Extract the (x, y) coordinate from the center of the cell holding the provided text.  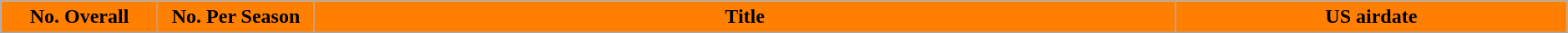
No. Overall (79, 17)
US airdate (1371, 17)
No. Per Season (236, 17)
Title (745, 17)
